Detect which cell encompasses the target text, then output its (x, y) center coordinate. 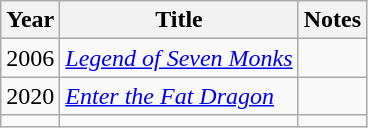
2020 (30, 96)
Notes (332, 20)
2006 (30, 58)
Legend of Seven Monks (179, 58)
Enter the Fat Dragon (179, 96)
Title (179, 20)
Year (30, 20)
